Return the (X, Y) coordinate for the center point of the cell that contains the specified text.  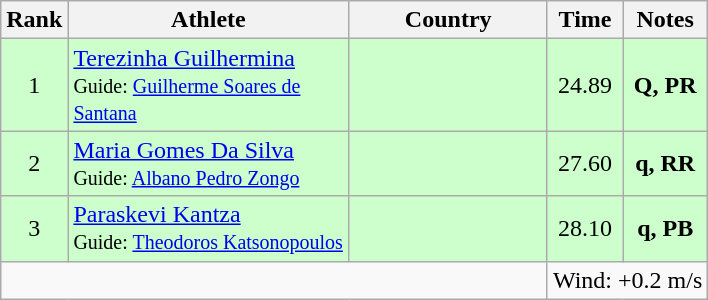
28.10 (584, 228)
1 (34, 85)
Paraskevi KantzaGuide: Theodoros Katsonopoulos (208, 228)
Country (448, 20)
Terezinha GuilherminaGuide: Guilherme Soares de Santana (208, 85)
27.60 (584, 164)
Wind: +0.2 m/s (627, 280)
Maria Gomes Da SilvaGuide: Albano Pedro Zongo (208, 164)
q, PB (666, 228)
Rank (34, 20)
Athlete (208, 20)
3 (34, 228)
Notes (666, 20)
Time (584, 20)
24.89 (584, 85)
Q, PR (666, 85)
2 (34, 164)
q, RR (666, 164)
